Capture the cell that displays the provided text and extract its [X, Y] central coordinate. 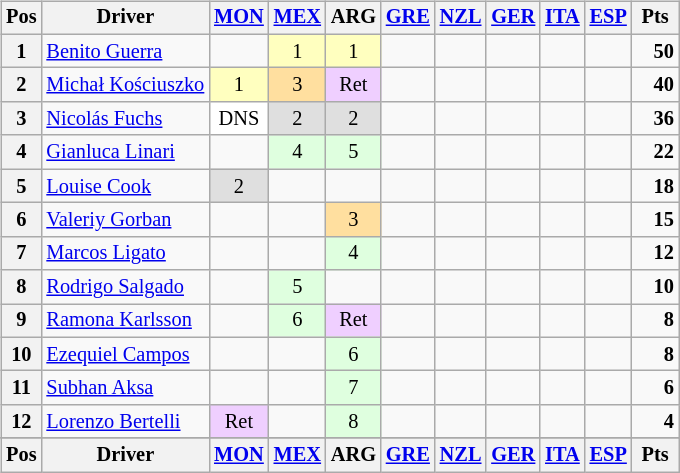
18 [656, 186]
Nicolás Fuchs [125, 119]
Rodrigo Salgado [125, 287]
Subhan Aksa [125, 388]
Michał Kościuszko [125, 85]
Valeriy Gorban [125, 220]
9 [21, 321]
11 [21, 388]
Gianluca Linari [125, 152]
Benito Guerra [125, 51]
Ramona Karlsson [125, 321]
DNS [239, 119]
Ezequiel Campos [125, 354]
15 [656, 220]
22 [656, 152]
Marcos Ligato [125, 253]
40 [656, 85]
50 [656, 51]
Louise Cook [125, 186]
Lorenzo Bertelli [125, 422]
36 [656, 119]
